For the text-containing cell, return its midpoint in [X, Y] coordinate format. 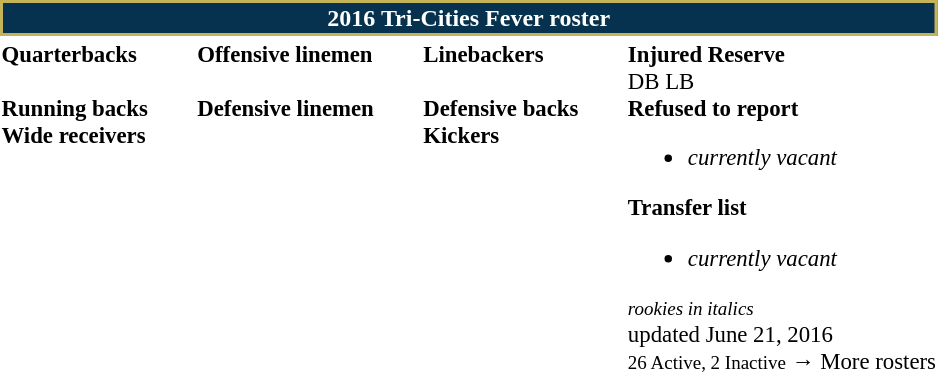
2016 Tri-Cities Fever roster [468, 18]
